Return [x, y] of the center of cell containing provided text 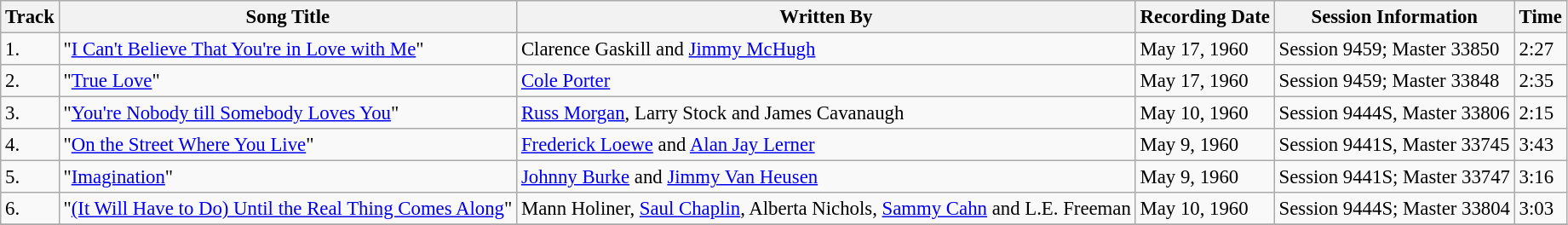
2:27 [1540, 49]
Session 9441S; Master 33747 [1394, 177]
Session 9444S, Master 33806 [1394, 113]
"True Love" [288, 81]
Clarence Gaskill and Jimmy McHugh [826, 49]
3:43 [1540, 145]
"You're Nobody till Somebody Loves You" [288, 113]
Recording Date [1204, 17]
1. [30, 49]
Track [30, 17]
"Imagination" [288, 177]
2:15 [1540, 113]
5. [30, 177]
Russ Morgan, Larry Stock and James Cavanaugh [826, 113]
Session 9441S, Master 33745 [1394, 145]
Session 9459; Master 33850 [1394, 49]
6. [30, 209]
3. [30, 113]
2. [30, 81]
2:35 [1540, 81]
Session 9444S; Master 33804 [1394, 209]
Cole Porter [826, 81]
Session 9459; Master 33848 [1394, 81]
Song Title [288, 17]
Frederick Loewe and Alan Jay Lerner [826, 145]
"(It Will Have to Do) Until the Real Thing Comes Along" [288, 209]
Mann Holiner, Saul Chaplin, Alberta Nichols, Sammy Cahn and L.E. Freeman [826, 209]
3:16 [1540, 177]
"I Can't Believe That You're in Love with Me" [288, 49]
Johnny Burke and Jimmy Van Heusen [826, 177]
Written By [826, 17]
4. [30, 145]
"On the Street Where You Live" [288, 145]
Time [1540, 17]
3:03 [1540, 209]
Session Information [1394, 17]
